Return [x, y] of the center of cell containing provided text 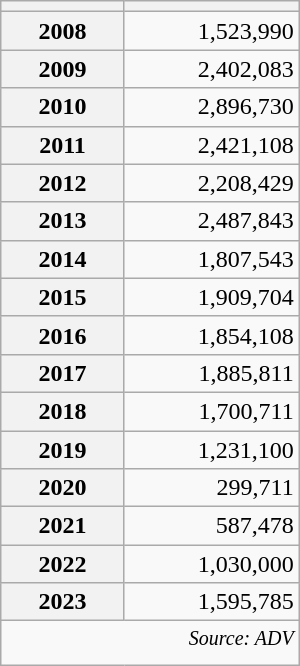
1,885,811 [212, 373]
2,896,730 [212, 107]
2012 [63, 183]
2021 [63, 526]
1,231,100 [212, 449]
2010 [63, 107]
2019 [63, 449]
1,854,108 [212, 335]
1,030,000 [212, 564]
2008 [63, 31]
2014 [63, 259]
2,421,108 [212, 145]
1,807,543 [212, 259]
2,208,429 [212, 183]
587,478 [212, 526]
2017 [63, 373]
2023 [63, 602]
2013 [63, 221]
2018 [63, 411]
2009 [63, 69]
1,909,704 [212, 297]
2,402,083 [212, 69]
2011 [63, 145]
1,700,711 [212, 411]
2,487,843 [212, 221]
1,523,990 [212, 31]
Source: ADV [150, 644]
2015 [63, 297]
2016 [63, 335]
2020 [63, 488]
1,595,785 [212, 602]
2022 [63, 564]
299,711 [212, 488]
